Identify which cell holds the provided text, then report its [x, y] central coordinate. 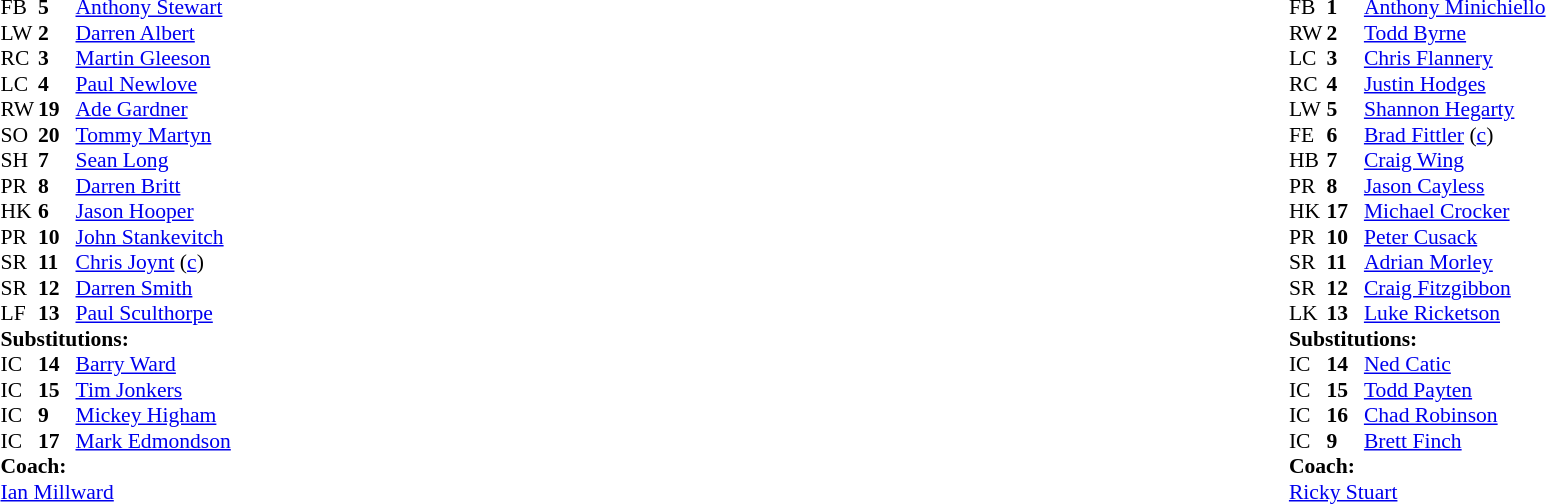
Chris Joynt (c) [154, 263]
Mickey Higham [154, 415]
Tommy Martyn [154, 135]
Chris Flannery [1455, 59]
Sean Long [154, 161]
LK [1308, 313]
Tim Jonkers [154, 390]
Darren Britt [154, 186]
Darren Smith [154, 288]
John Stankevitch [154, 237]
Craig Fitzgibbon [1455, 288]
Peter Cusack [1455, 237]
LF [19, 313]
Mark Edmondson [154, 441]
20 [57, 135]
Justin Hodges [1455, 84]
Paul Newlove [154, 84]
Jason Hooper [154, 211]
SH [19, 161]
Adrian Morley [1455, 263]
SO [19, 135]
Jason Cayless [1455, 186]
Michael Crocker [1455, 211]
Brett Finch [1455, 441]
Luke Ricketson [1455, 313]
Craig Wing [1455, 161]
Martin Gleeson [154, 59]
5 [1345, 109]
Paul Sculthorpe [154, 313]
Todd Byrne [1455, 33]
HB [1308, 161]
Chad Robinson [1455, 415]
Ned Catic [1455, 365]
Shannon Hegarty [1455, 109]
Todd Payten [1455, 390]
Ade Gardner [154, 109]
FE [1308, 135]
Brad Fittler (c) [1455, 135]
Darren Albert [154, 33]
19 [57, 109]
Barry Ward [154, 365]
16 [1345, 415]
